From the cell containing the given text, extract its center point as (X, Y) coordinate. 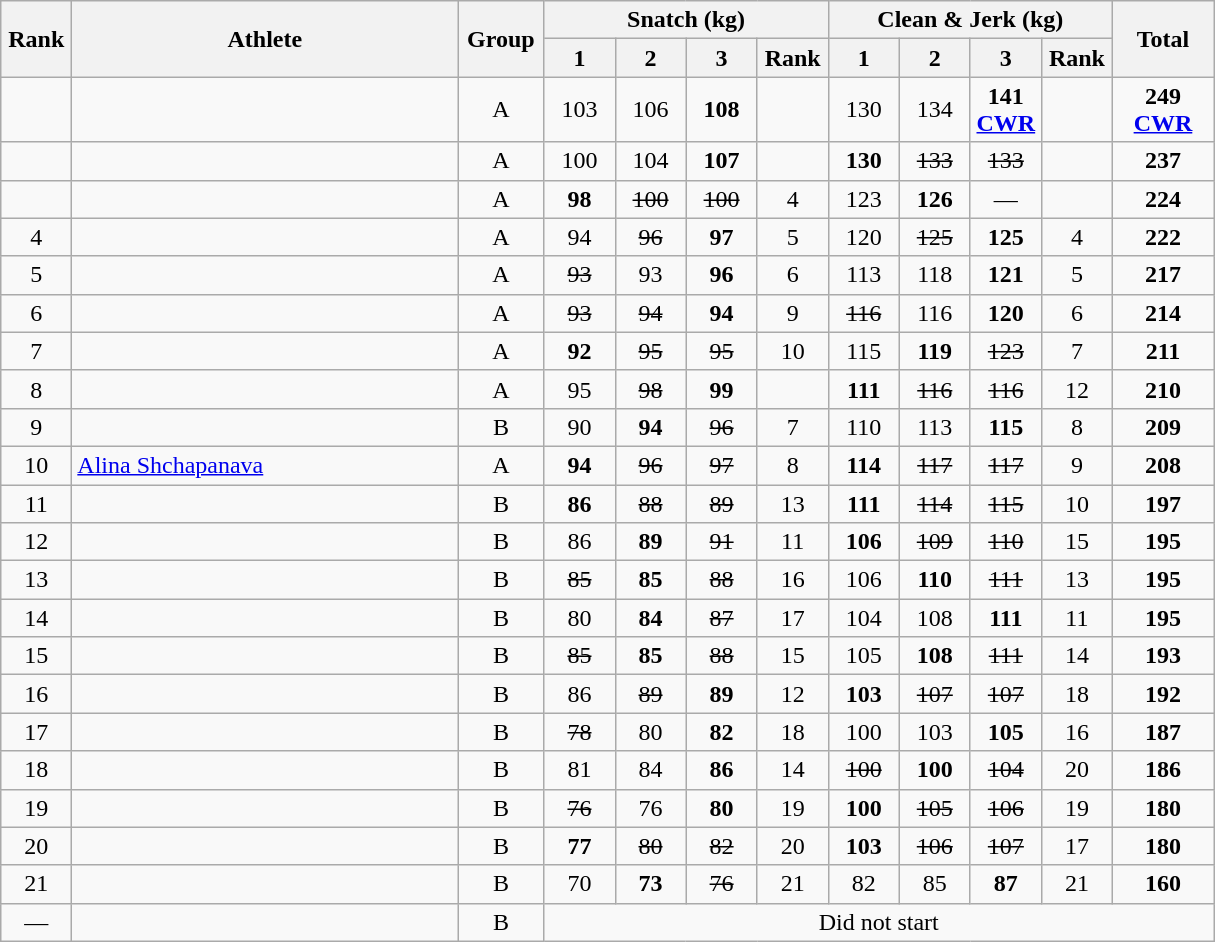
249 CWR (1162, 110)
160 (1162, 884)
126 (934, 199)
119 (934, 351)
118 (934, 275)
81 (580, 770)
109 (934, 542)
77 (580, 846)
Athlete (265, 39)
192 (1162, 694)
91 (722, 542)
214 (1162, 313)
Alina Shchapanava (265, 465)
217 (1162, 275)
209 (1162, 427)
224 (1162, 199)
70 (580, 884)
222 (1162, 237)
187 (1162, 732)
186 (1162, 770)
134 (934, 110)
Group (501, 39)
90 (580, 427)
237 (1162, 161)
193 (1162, 656)
92 (580, 351)
78 (580, 732)
211 (1162, 351)
73 (650, 884)
141 CWR (1006, 110)
Snatch (kg) (686, 20)
197 (1162, 503)
208 (1162, 465)
Total (1162, 39)
99 (722, 389)
210 (1162, 389)
Clean & Jerk (kg) (970, 20)
121 (1006, 275)
Did not start (879, 922)
